Extract the [X, Y] coordinate from the center of the cell holding the provided text.  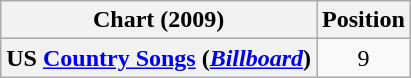
Position [364, 20]
US Country Songs (Billboard) [159, 58]
Chart (2009) [159, 20]
9 [364, 58]
